Return the (x, y) coordinate for the center point of the cell that contains the specified text.  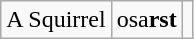
osarst (146, 20)
A Squirrel (56, 20)
